Return the [x, y] coordinate for the center point of the cell that contains the specified text.  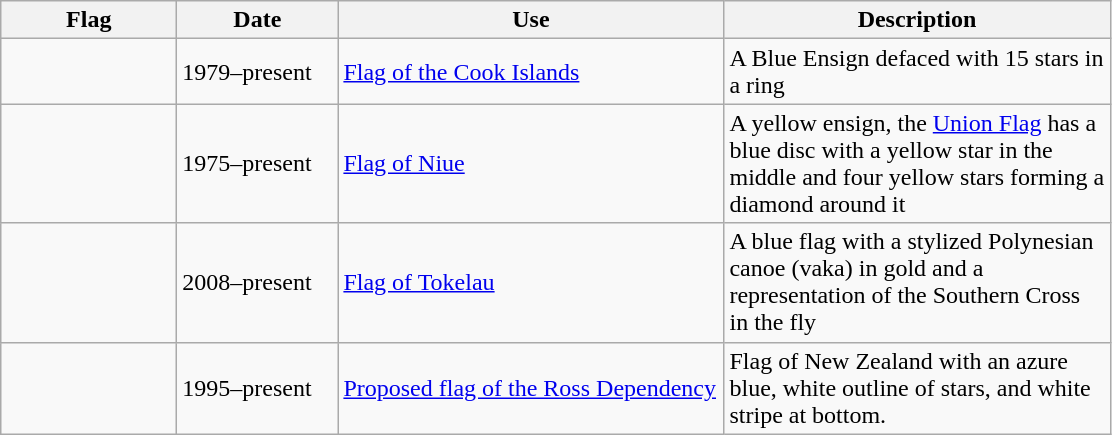
A yellow ensign, the Union Flag has a blue disc with a yellow star in the middle and four yellow stars forming a diamond around it [917, 164]
1975–present [258, 164]
Description [917, 20]
1979–present [258, 72]
Flag [89, 20]
Use [531, 20]
A Blue Ensign defaced with 15 stars in a ring [917, 72]
Flag of New Zealand with an azure blue, white outline of stars, and white stripe at bottom. [917, 388]
2008–present [258, 282]
Flag of Niue [531, 164]
1995–present [258, 388]
Date [258, 20]
A blue flag with a stylized Polynesian canoe (vaka) in gold and a representation of the Southern Cross in the fly [917, 282]
Proposed flag of the Ross Dependency [531, 388]
Flag of the Cook Islands [531, 72]
Flag of Tokelau [531, 282]
